Pinpoint the cell where the given text exists, returning its [X, Y] midpoint coordinate. 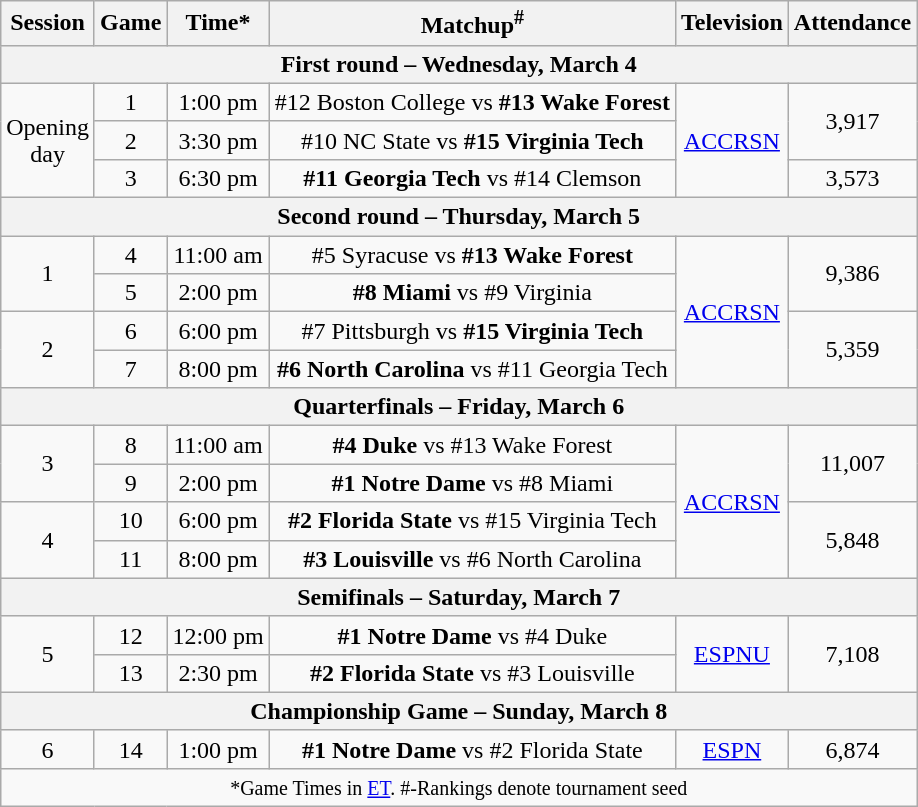
Second round – Thursday, March 5 [459, 217]
13 [130, 673]
5,359 [852, 350]
3:30 pm [218, 140]
5,848 [852, 540]
Semifinals – Saturday, March 7 [459, 597]
11 [130, 559]
#3 Louisville vs #6 North Carolina [472, 559]
11,007 [852, 464]
#4 Duke vs #13 Wake Forest [472, 445]
#2 Florida State vs #3 Louisville [472, 673]
12:00 pm [218, 635]
Time* [218, 24]
#7 Pittsburgh vs #15 Virginia Tech [472, 331]
#12 Boston College vs #13 Wake Forest [472, 102]
14 [130, 749]
2:30 pm [218, 673]
#6 North Carolina vs #11 Georgia Tech [472, 369]
#8 Miami vs #9 Virginia [472, 293]
ESPN [732, 749]
First round – Wednesday, March 4 [459, 64]
*Game Times in ET. #-Rankings denote tournament seed [459, 787]
Matchup# [472, 24]
12 [130, 635]
Attendance [852, 24]
3,917 [852, 121]
Television [732, 24]
9 [130, 483]
#11 Georgia Tech vs #14 Clemson [472, 178]
Session [48, 24]
7,108 [852, 654]
8 [130, 445]
#1 Notre Dame vs #8 Miami [472, 483]
#2 Florida State vs #15 Virginia Tech [472, 521]
#1 Notre Dame vs #2 Florida State [472, 749]
10 [130, 521]
ESPNU [732, 654]
9,386 [852, 274]
Game [130, 24]
#1 Notre Dame vs #4 Duke [472, 635]
Openingday [48, 140]
7 [130, 369]
6:30 pm [218, 178]
3,573 [852, 178]
#10 NC State vs #15 Virginia Tech [472, 140]
Quarterfinals – Friday, March 6 [459, 407]
#5 Syracuse vs #13 Wake Forest [472, 255]
Championship Game – Sunday, March 8 [459, 711]
6,874 [852, 749]
